From the cell containing the given text, extract its center point as (x, y) coordinate. 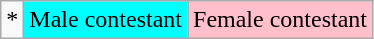
Female contestant (280, 20)
Male contestant (106, 20)
* (12, 20)
